Pinpoint the cell where the given text exists, returning its (X, Y) midpoint coordinate. 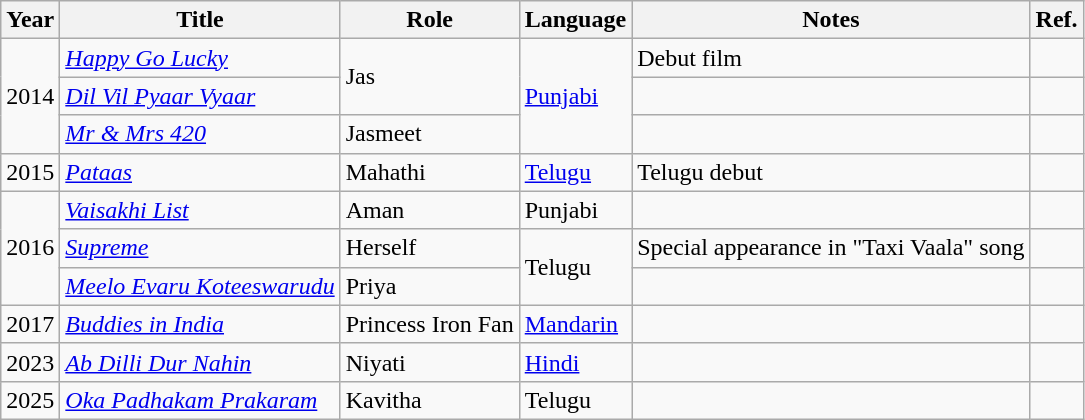
Happy Go Lucky (200, 58)
Mahathi (430, 172)
Mandarin (575, 324)
Vaisakhi List (200, 210)
Ref. (1056, 20)
2015 (30, 172)
Herself (430, 248)
Priya (430, 286)
Ab Dilli Dur Nahin (200, 362)
Dil Vil Pyaar Vyaar (200, 96)
Title (200, 20)
Hindi (575, 362)
Supreme (200, 248)
2014 (30, 96)
Jasmeet (430, 134)
Buddies in India (200, 324)
2023 (30, 362)
Special appearance in "Taxi Vaala" song (831, 248)
Aman (430, 210)
Telugu debut (831, 172)
Oka Padhakam Prakaram (200, 400)
2017 (30, 324)
Role (430, 20)
2025 (30, 400)
Kavitha (430, 400)
Jas (430, 77)
Year (30, 20)
Pataas (200, 172)
Language (575, 20)
2016 (30, 248)
Mr & Mrs 420 (200, 134)
Notes (831, 20)
Niyati (430, 362)
Princess Iron Fan (430, 324)
Meelo Evaru Koteeswarudu (200, 286)
Debut film (831, 58)
